Detect which cell encompasses the target text, then output its [x, y] center coordinate. 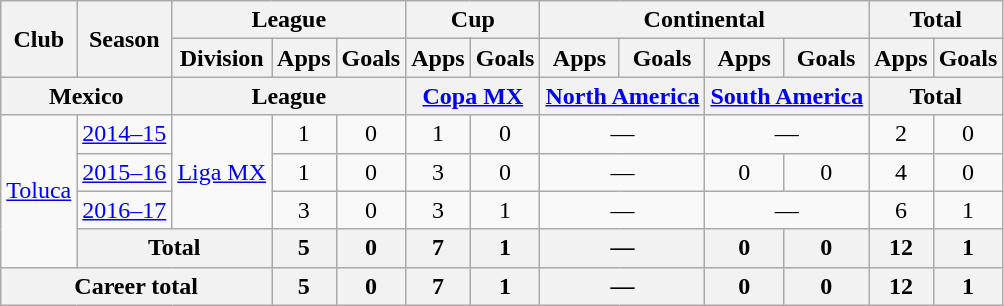
2015–16 [124, 172]
Toluca [39, 191]
2016–17 [124, 210]
6 [901, 210]
4 [901, 172]
Career total [136, 286]
Cup [473, 20]
2014–15 [124, 134]
Liga MX [222, 172]
2 [901, 134]
North America [622, 96]
Season [124, 39]
South America [787, 96]
Continental [704, 20]
Mexico [86, 96]
Copa MX [473, 96]
Club [39, 39]
Division [222, 58]
